Locate the cell with the specified text and output its (x, y) center coordinate. 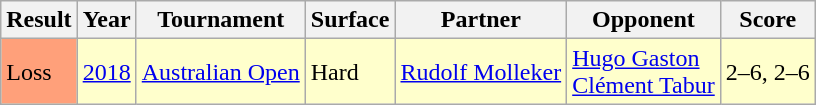
Australian Open (220, 72)
Loss (39, 72)
Opponent (644, 20)
Result (39, 20)
Surface (350, 20)
Year (106, 20)
Score (768, 20)
Tournament (220, 20)
2018 (106, 72)
2–6, 2–6 (768, 72)
Hard (350, 72)
Hugo Gaston Clément Tabur (644, 72)
Rudolf Molleker (481, 72)
Partner (481, 20)
